From the cell containing the given text, extract its center point as [x, y] coordinate. 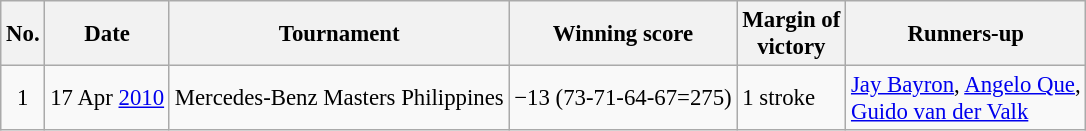
Winning score [623, 34]
No. [23, 34]
1 stroke [792, 98]
−13 (73-71-64-67=275) [623, 98]
Mercedes-Benz Masters Philippines [339, 98]
17 Apr 2010 [107, 98]
Jay Bayron, Angelo Que, Guido van der Valk [966, 98]
Tournament [339, 34]
Runners-up [966, 34]
Date [107, 34]
Margin of victory [792, 34]
1 [23, 98]
